Scan for the cell matching the given text and deliver its [x, y] coordinate at center. 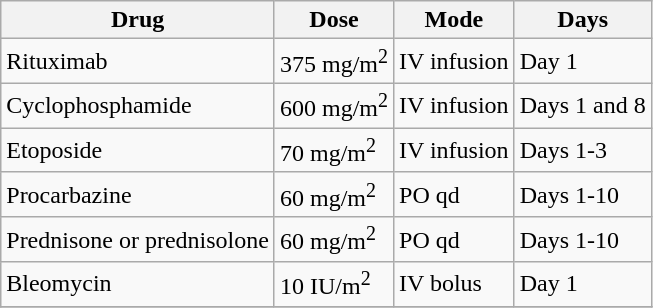
10 IU/m2 [334, 284]
Etoposide [138, 150]
Days 1-3 [582, 150]
Days [582, 20]
Days 1 and 8 [582, 106]
Mode [454, 20]
375 mg/m2 [334, 62]
Cyclophosphamide [138, 106]
Rituximab [138, 62]
Bleomycin [138, 284]
IV bolus [454, 284]
Drug [138, 20]
600 mg/m2 [334, 106]
Prednisone or prednisolone [138, 240]
70 mg/m2 [334, 150]
Procarbazine [138, 194]
Dose [334, 20]
